Provide the (X, Y) coordinate of the cell's center where the given text is located.  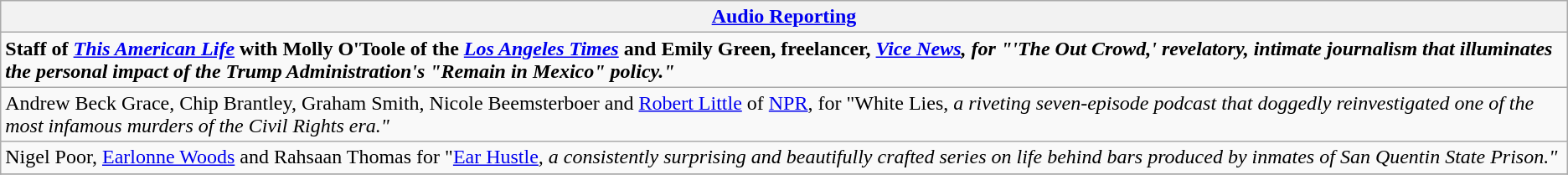
Audio Reporting (784, 17)
